Capture the cell that displays the provided text and extract its [X, Y] central coordinate. 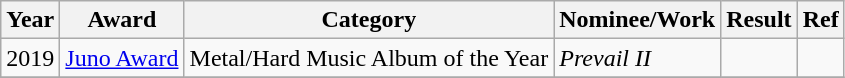
Metal/Hard Music Album of the Year [369, 58]
Category [369, 20]
Nominee/Work [638, 20]
Result [759, 20]
Juno Award [122, 58]
2019 [30, 58]
Year [30, 20]
Award [122, 20]
Ref [820, 20]
Prevail II [638, 58]
